Capture the cell that displays the provided text and extract its (x, y) central coordinate. 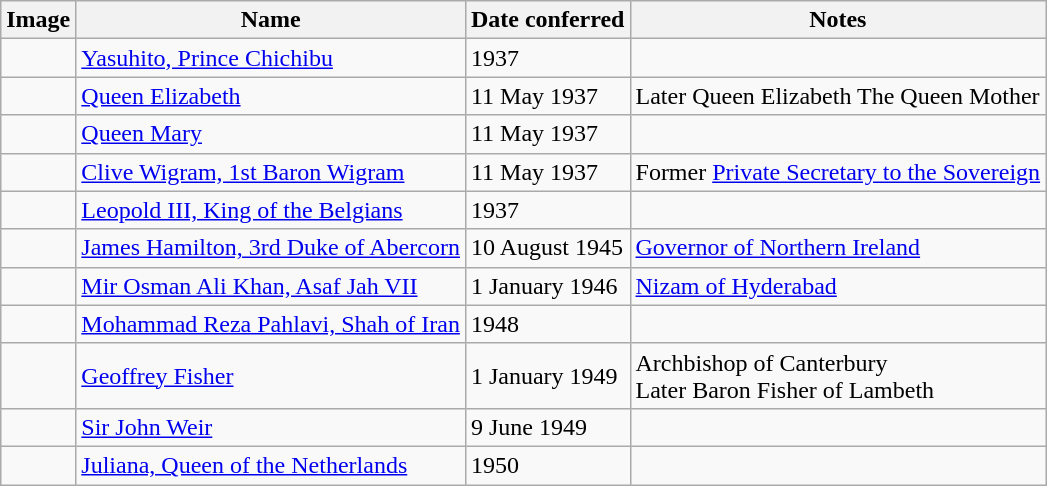
Mir Osman Ali Khan, Asaf Jah VII (271, 286)
James Hamilton, 3rd Duke of Abercorn (271, 248)
Juliana, Queen of the Netherlands (271, 465)
Image (38, 20)
1 January 1949 (548, 376)
Later Queen Elizabeth The Queen Mother (838, 96)
1950 (548, 465)
Queen Mary (271, 134)
1 January 1946 (548, 286)
Archbishop of CanterburyLater Baron Fisher of Lambeth (838, 376)
Queen Elizabeth (271, 96)
Former Private Secretary to the Sovereign (838, 172)
Name (271, 20)
Geoffrey Fisher (271, 376)
Notes (838, 20)
Clive Wigram, 1st Baron Wigram (271, 172)
Governor of Northern Ireland (838, 248)
1948 (548, 324)
Mohammad Reza Pahlavi, Shah of Iran (271, 324)
Nizam of Hyderabad (838, 286)
Leopold III, King of the Belgians (271, 210)
Sir John Weir (271, 427)
10 August 1945 (548, 248)
Date conferred (548, 20)
Yasuhito, Prince Chichibu (271, 58)
9 June 1949 (548, 427)
